For the text-containing cell, return its midpoint in [x, y] coordinate format. 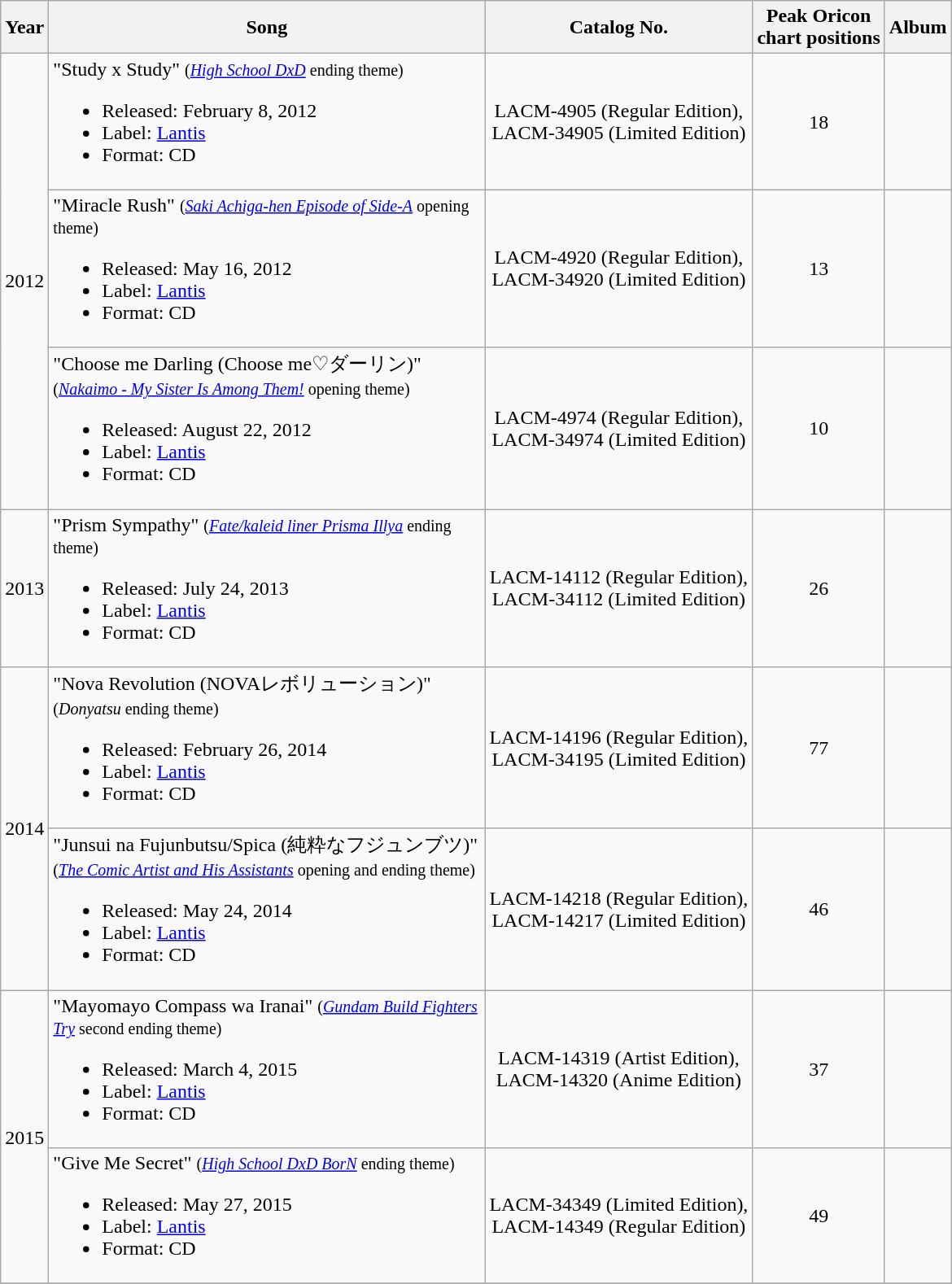
"Mayomayo Compass wa Iranai" (Gundam Build Fighters Try second ending theme)Released: March 4, 2015Label: LantisFormat: CD [267, 1069]
"Study x Study" (High School DxD ending theme)Released: February 8, 2012Label: LantisFormat: CD [267, 122]
LACM-14112 (Regular Edition), LACM-34112 (Limited Edition) [618, 588]
Peak Oricon chart positions [819, 28]
18 [819, 122]
Catalog No. [618, 28]
37 [819, 1069]
2015 [24, 1138]
26 [819, 588]
Album [918, 28]
"Nova Revolution (NOVAレボリューション)" (Donyatsu ending theme)Released: February 26, 2014Label: LantisFormat: CD [267, 749]
Year [24, 28]
LACM-34349 (Limited Edition), LACM-14349 (Regular Edition) [618, 1216]
10 [819, 428]
49 [819, 1216]
LACM-4920 (Regular Edition), LACM-34920 (Limited Edition) [618, 269]
46 [819, 910]
Song [267, 28]
2014 [24, 828]
LACM-4905 (Regular Edition), LACM-34905 (Limited Edition) [618, 122]
LACM-14319 (Artist Edition), LACM-14320 (Anime Edition) [618, 1069]
LACM-14196 (Regular Edition), LACM-34195 (Limited Edition) [618, 749]
2013 [24, 588]
"Give Me Secret" (High School DxD BorN ending theme)Released: May 27, 2015Label: LantisFormat: CD [267, 1216]
LACM-14218 (Regular Edition), LACM-14217 (Limited Edition) [618, 910]
13 [819, 269]
"Miracle Rush" (Saki Achiga-hen Episode of Side-A opening theme)Released: May 16, 2012Label: LantisFormat: CD [267, 269]
"Choose me Darling (Choose me♡ダーリン)" (Nakaimo - My Sister Is Among Them! opening theme)Released: August 22, 2012Label: LantisFormat: CD [267, 428]
77 [819, 749]
"Junsui na Fujunbutsu/Spica (純粋なフジュンブツ)" (The Comic Artist and His Assistants opening and ending theme)Released: May 24, 2014Label: LantisFormat: CD [267, 910]
LACM-4974 (Regular Edition), LACM-34974 (Limited Edition) [618, 428]
"Prism Sympathy" (Fate/kaleid liner Prisma Illya ending theme)Released: July 24, 2013Label: LantisFormat: CD [267, 588]
2012 [24, 282]
